Extract the (X, Y) coordinate from the center of the cell holding the provided text.  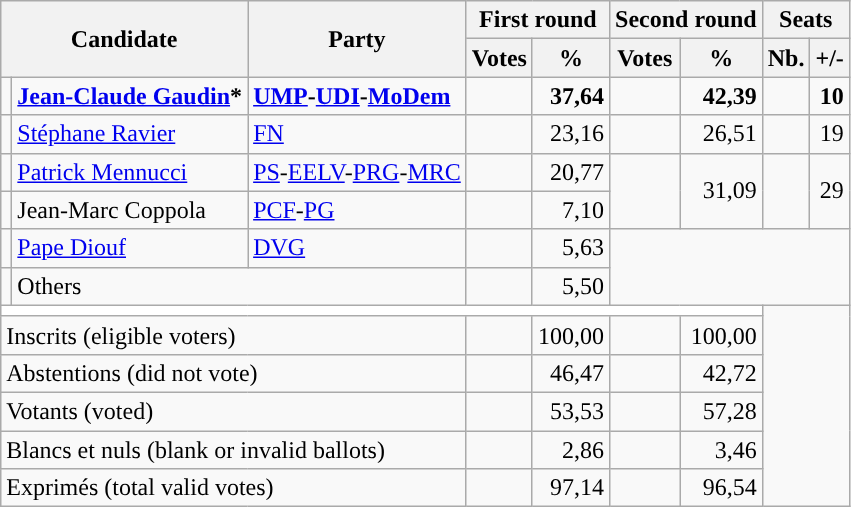
Blancs et nuls (blank or invalid ballots) (234, 449)
5,50 (570, 286)
Jean-Marc Coppola (130, 210)
Patrick Mennucci (130, 172)
46,47 (570, 373)
+/- (830, 58)
42,72 (721, 373)
DVG (358, 248)
Pape Diouf (130, 248)
Nb. (786, 58)
Party (358, 39)
Second round (686, 20)
UMP-UDI-MoDem (358, 96)
3,46 (721, 449)
Votants (voted) (234, 411)
Stéphane Ravier (130, 134)
96,54 (721, 488)
5,63 (570, 248)
FN (358, 134)
2,86 (570, 449)
26,51 (721, 134)
29 (830, 191)
Others (239, 286)
37,64 (570, 96)
Candidate (124, 39)
Inscrits (eligible voters) (234, 335)
57,28 (721, 411)
First round (538, 20)
19 (830, 134)
20,77 (570, 172)
PS-EELV-PRG-MRC (358, 172)
Jean-Claude Gaudin* (130, 96)
Abstentions (did not vote) (234, 373)
Seats (806, 20)
42,39 (721, 96)
Exprimés (total valid votes) (234, 488)
31,09 (721, 191)
10 (830, 96)
PCF-PG (358, 210)
53,53 (570, 411)
97,14 (570, 488)
23,16 (570, 134)
7,10 (570, 210)
